Scan for the cell matching the given text and deliver its [X, Y] coordinate at center. 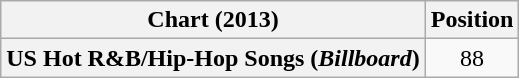
US Hot R&B/Hip-Hop Songs (Billboard) [213, 58]
Position [472, 20]
88 [472, 58]
Chart (2013) [213, 20]
